Output the [X, Y] coordinate of the center of the cell containing the given text.  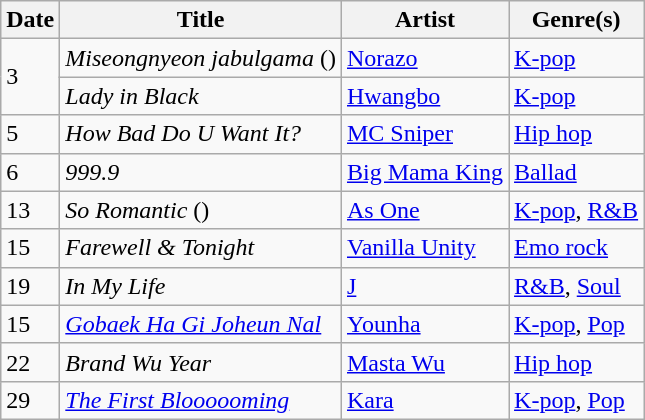
22 [30, 362]
13 [30, 210]
Gobaek Ha Gi Joheun Nal [201, 324]
29 [30, 400]
K-pop, R&B [576, 210]
19 [30, 286]
R&B, Soul [576, 286]
Brand Wu Year [201, 362]
How Bad Do U Want It? [201, 134]
Masta Wu [424, 362]
Farewell & Tonight [201, 248]
5 [30, 134]
Lady in Black [201, 96]
As One [424, 210]
Younha [424, 324]
Big Mama King [424, 172]
In My Life [201, 286]
Title [201, 20]
Hwangbo [424, 96]
The First Bloooooming [201, 400]
So Romantic () [201, 210]
999.9 [201, 172]
Kara [424, 400]
Ballad [576, 172]
Genre(s) [576, 20]
Vanilla Unity [424, 248]
Norazo [424, 58]
MC Sniper [424, 134]
J [424, 286]
Date [30, 20]
Artist [424, 20]
3 [30, 77]
Miseongnyeon jabulgama () [201, 58]
6 [30, 172]
Emo rock [576, 248]
